Scan for the cell matching the given text and deliver its (X, Y) coordinate at center. 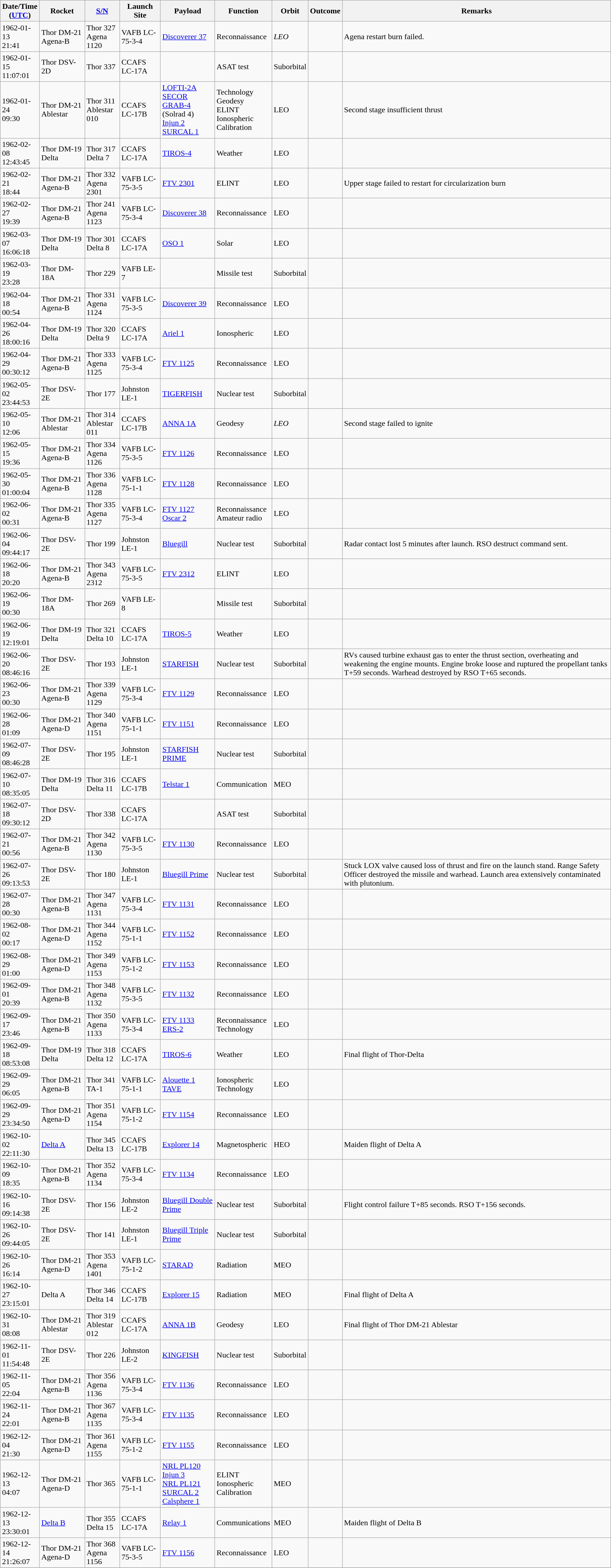
Final flight of Thor-Delta (477, 1054)
1962-07-0908:46:28 (20, 754)
1962-05-0223:44:53 (20, 394)
Thor 241Agena 1123 (102, 213)
Bluegill Triple Prime (188, 1234)
1962-10-0222:11:30 (20, 1144)
TIGERFISH (188, 394)
FTV 1151 (188, 724)
STARFISH PRIME (188, 754)
Thor 316Delta 11 (102, 784)
KINGFISH (188, 1355)
FTV 1152 (188, 934)
1962-07-2800:30 (20, 904)
Second stage failed to ignite (477, 424)
Relay 1 (188, 1523)
Thor 331Agena 1124 (102, 303)
Thor 317Delta 7 (102, 153)
Discoverer 37 (188, 37)
Thor 368Agena 1156 (102, 1553)
FTV 1129 (188, 694)
Bluegill (188, 544)
TIROS-4 (188, 153)
Thor 321Delta 10 (102, 634)
Orbit (290, 11)
Date/Time(UTC) (20, 11)
1962-07-1008:35:05 (20, 784)
Thor 338 (102, 814)
FTV 1156 (188, 1553)
Telstar 1 (188, 784)
1962-07-1809:30:12 (20, 814)
LOFTI-2ASECORGRAB-4 (Solrad 4)Injun 2SURCAL 1 (188, 110)
Thor 342Agena 1130 (102, 844)
FTV 2301 (188, 183)
Thor 195 (102, 754)
1962-04-2618:00:16 (20, 333)
Thor 193 (102, 664)
Second stage insufficient thrust (477, 110)
1962-07-2609:13:53 (20, 874)
Thor 341TA-1 (102, 1084)
1962-11-0111:54:48 (20, 1355)
Maiden flight of Delta B (477, 1523)
Delta B (62, 1523)
FTV 1131 (188, 904)
1962-06-0200:31 (20, 514)
1962-12-1304:07 (20, 1484)
ANNA 1B (188, 1325)
FTV 1136 (188, 1385)
Discoverer 38 (188, 213)
1962-05-1519:36 (20, 454)
Thor 180 (102, 874)
1962-08-0200:17 (20, 934)
1962-09-2906:05 (20, 1084)
Thor 352Agena 1134 (102, 1174)
HEO (290, 1144)
1962-10-2609:44:05 (20, 1234)
FTV 2312 (188, 574)
1962-01-1511:07:01 (20, 67)
Thor 177 (102, 394)
1962-02-2719:39 (20, 213)
Thor 355Delta 15 (102, 1523)
Thor 229 (102, 273)
OSO 1 (188, 243)
Final flight of Thor DM-21 Ablestar (477, 1325)
Thor 320Delta 9 (102, 333)
TIROS-5 (188, 634)
FTV 1125 (188, 363)
Thor 311Ablestar 010 (102, 110)
Solar (243, 243)
FTV 1128 (188, 484)
ReconnaissanceAmateur radio (243, 514)
VAFB LE-8 (140, 604)
FTV 1126 (188, 454)
Thor 347Agena 1131 (102, 904)
1962-10-3108:08 (20, 1325)
Rocket (62, 11)
1962-02-2118:44 (20, 183)
Alouette 1TAVE (188, 1084)
Explorer 14 (188, 1144)
IonosphericTechnology (243, 1084)
Radar contact lost 5 minutes after launch. RSO destruct command sent. (477, 544)
Thor 367Agena 1135 (102, 1415)
FTV 1132 (188, 994)
Thor 353Agena 1401 (102, 1265)
1962-10-2616:14 (20, 1265)
Launch Site (140, 11)
Thor 332Agena 2301 (102, 183)
1962-09-2923:34:50 (20, 1114)
ReconnaissanceTechnology (243, 1024)
FTV 1135 (188, 1415)
1962-05-1012:06 (20, 424)
Explorer 15 (188, 1295)
1962-10-0918:35 (20, 1174)
Final flight of Delta A (477, 1295)
1962-03-0716:06:18 (20, 243)
Thor 327Agena 1120 (102, 37)
TIROS-6 (188, 1054)
1962-12-1323:30:01 (20, 1523)
1962-12-0421:30 (20, 1445)
1962-06-1820:20 (20, 574)
1962-11-2422:01 (20, 1415)
Thor 361Agena 1155 (102, 1445)
1962-11-0522:04 (20, 1385)
Thor 350Agena 1133 (102, 1024)
1962-03-1923:28 (20, 273)
Thor 349Agena 1153 (102, 964)
1962-06-2801:09 (20, 724)
1962-04-2900:30:12 (20, 363)
1962-10-2723:15:01 (20, 1295)
Bluegill Prime (188, 874)
ELINTIonosphericCalibration (243, 1484)
Thor 156 (102, 1204)
1962-06-1900:30 (20, 604)
FTV 1130 (188, 844)
1962-06-1912:19:01 (20, 634)
Agena restart burn failed. (477, 37)
Flight control failure T+85 seconds. RSO T+156 seconds. (477, 1204)
Function (243, 11)
TechnologyGeodesyELINTIonosphericCalibration (243, 110)
STARAD (188, 1265)
FTV 1134 (188, 1174)
Thor 356Agena 1136 (102, 1385)
Thor 337 (102, 67)
Discoverer 39 (188, 303)
FTV 1155 (188, 1445)
Remarks (477, 11)
Communication (243, 784)
FTV 1127Oscar 2 (188, 514)
Thor 333Agena 1125 (102, 363)
1962-12-1421:26:07 (20, 1553)
1962-06-0409:44:17 (20, 544)
Thor 365 (102, 1484)
Ariel 1 (188, 333)
Magnetospheric (243, 1144)
Thor 301Delta 8 (102, 243)
Thor 226 (102, 1355)
Ionospheric (243, 333)
1962-04-1800:54 (20, 303)
1962-01-2409:30 (20, 110)
1962-06-2300:30 (20, 694)
1962-02-0812:43:45 (20, 153)
FTV 1133ERS-2 (188, 1024)
Thor 269 (102, 604)
Upper stage failed to restart for circularization burn (477, 183)
Thor 346Delta 14 (102, 1295)
1962-08-2901:00 (20, 964)
1962-09-1808:53:08 (20, 1054)
Thor 319Ablestar 012 (102, 1325)
Thor 335Agena 1127 (102, 514)
1962-06-2008:46:16 (20, 664)
Thor 334Agena 1126 (102, 454)
Thor 336Agena 1128 (102, 484)
Bluegill Double Prime (188, 1204)
Thor 141 (102, 1234)
Maiden flight of Delta A (477, 1144)
Payload (188, 11)
Thor 348Agena 1132 (102, 994)
Thor 345Delta 13 (102, 1144)
Communications (243, 1523)
NRL PL120Injun 3NRL PL121SURCAL 2Calsphere 1 (188, 1484)
Thor 344Agena 1152 (102, 934)
Thor 314Ablestar 011 (102, 424)
STARFISH (188, 664)
S/N (102, 11)
1962-09-0120:39 (20, 994)
1962-09-1723:46 (20, 1024)
Thor 351Agena 1154 (102, 1114)
VAFB LE-7 (140, 273)
Thor 340Agena 1151 (102, 724)
Thor 199 (102, 544)
ANNA 1A (188, 424)
1962-05-3001:00:04 (20, 484)
FTV 1154 (188, 1114)
Thor 343Agena 2312 (102, 574)
1962-10-1609:14:38 (20, 1204)
FTV 1153 (188, 964)
Thor 318Delta 12 (102, 1054)
1962-01-1321:41 (20, 37)
Outcome (325, 11)
1962-07-2100:56 (20, 844)
Thor 339Agena 1129 (102, 694)
